Determine the (X, Y) coordinate at the center of the cell enclosing the given text.  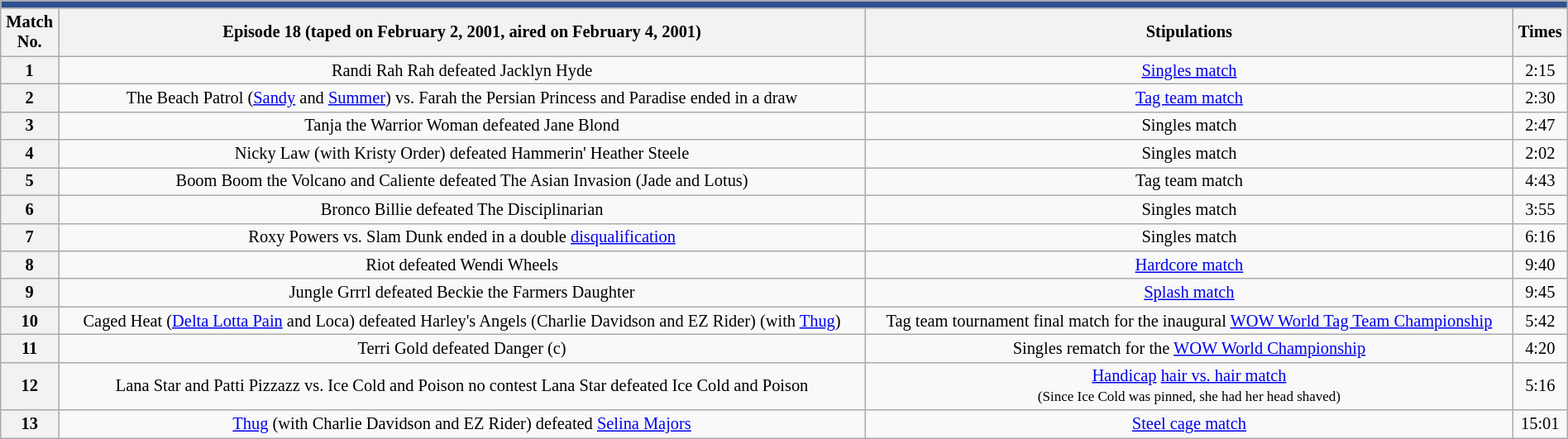
Jungle Grrrl defeated Beckie the Farmers Daughter (462, 293)
7 (30, 237)
Tag team tournament final match for the inaugural WOW World Tag Team Championship (1189, 321)
Lana Star and Patti Pizzazz vs. Ice Cold and Poison no contest Lana Star defeated Ice Cold and Poison (462, 386)
5:16 (1540, 386)
9:40 (1540, 265)
10 (30, 321)
13 (30, 424)
Singles rematch for the WOW World Championship (1189, 348)
Randi Rah Rah defeated Jacklyn Hyde (462, 70)
2 (30, 98)
9 (30, 293)
Bronco Billie defeated The Disciplinarian (462, 209)
1 (30, 70)
Handicap hair vs. hair match (Since Ice Cold was pinned, she had her head shaved) (1189, 386)
Stipulations (1189, 32)
Times (1540, 32)
4:20 (1540, 348)
2:47 (1540, 126)
9:45 (1540, 293)
8 (30, 265)
Terri Gold defeated Danger (c) (462, 348)
Riot defeated Wendi Wheels (462, 265)
4:43 (1540, 181)
12 (30, 386)
2:02 (1540, 154)
The Beach Patrol (Sandy and Summer) vs. Farah the Persian Princess and Paradise ended in a draw (462, 98)
Caged Heat (Delta Lotta Pain and Loca) defeated Harley's Angels (Charlie Davidson and EZ Rider) (with Thug) (462, 321)
Thug (with Charlie Davidson and EZ Rider) defeated Selina Majors (462, 424)
Splash match (1189, 293)
15:01 (1540, 424)
5 (30, 181)
Steel cage match (1189, 424)
Hardcore match (1189, 265)
Boom Boom the Volcano and Caliente defeated The Asian Invasion (Jade and Lotus) (462, 181)
2:30 (1540, 98)
Nicky Law (with Kristy Order) defeated Hammerin' Heather Steele (462, 154)
Episode 18 (taped on February 2, 2001, aired on February 4, 2001) (462, 32)
11 (30, 348)
3:55 (1540, 209)
6 (30, 209)
Roxy Powers vs. Slam Dunk ended in a double disqualification (462, 237)
5:42 (1540, 321)
Tanja the Warrior Woman defeated Jane Blond (462, 126)
6:16 (1540, 237)
Match No. (30, 32)
4 (30, 154)
2:15 (1540, 70)
3 (30, 126)
